Locate the cell with the specified text and output its (x, y) center coordinate. 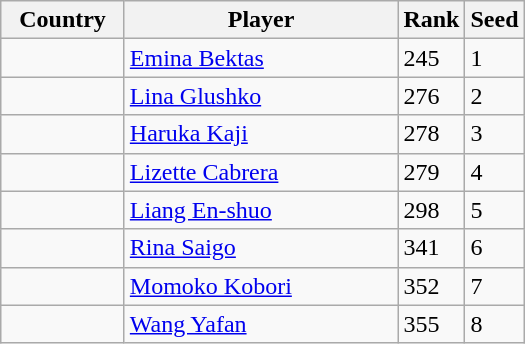
Seed (494, 20)
5 (494, 210)
245 (432, 58)
Lizette Cabrera (261, 172)
8 (494, 324)
279 (432, 172)
Haruka Kaji (261, 134)
Momoko Kobori (261, 286)
341 (432, 248)
Rina Saigo (261, 248)
Player (261, 20)
276 (432, 96)
1 (494, 58)
6 (494, 248)
Lina Glushko (261, 96)
Rank (432, 20)
7 (494, 286)
298 (432, 210)
355 (432, 324)
278 (432, 134)
Emina Bektas (261, 58)
352 (432, 286)
2 (494, 96)
3 (494, 134)
4 (494, 172)
Liang En-shuo (261, 210)
Country (63, 20)
Wang Yafan (261, 324)
